Identify which cell holds the provided text, then report its (X, Y) central coordinate. 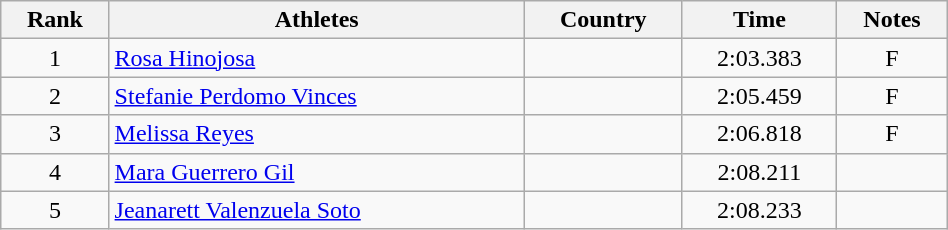
1 (55, 58)
2:05.459 (760, 96)
Country (603, 20)
Rank (55, 20)
Mara Guerrero Gil (316, 172)
Melissa Reyes (316, 134)
4 (55, 172)
2:08.211 (760, 172)
Jeanarett Valenzuela Soto (316, 210)
3 (55, 134)
2:06.818 (760, 134)
Stefanie Perdomo Vinces (316, 96)
Athletes (316, 20)
2:03.383 (760, 58)
Time (760, 20)
5 (55, 210)
Notes (892, 20)
2 (55, 96)
2:08.233 (760, 210)
Rosa Hinojosa (316, 58)
